Locate the cell with the specified text and output its (x, y) center coordinate. 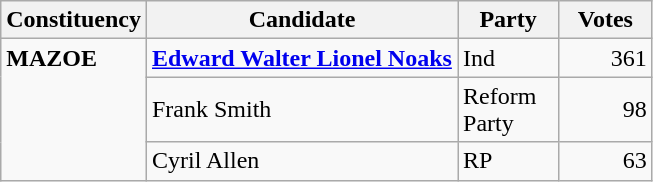
Candidate (302, 20)
RP (508, 161)
Party (508, 20)
98 (606, 110)
Cyril Allen (302, 161)
63 (606, 161)
Edward Walter Lionel Noaks (302, 58)
Votes (606, 20)
Reform Party (508, 110)
Ind (508, 58)
Frank Smith (302, 110)
361 (606, 58)
Constituency (74, 20)
MAZOE (74, 110)
